For the text-containing cell, return its midpoint in [X, Y] coordinate format. 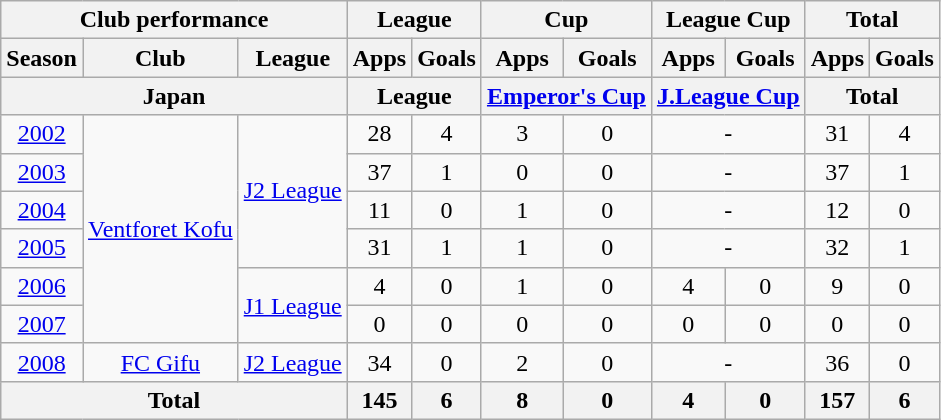
FC Gifu [160, 362]
League Cup [728, 20]
Ventforet Kofu [160, 229]
3 [522, 134]
J1 League [292, 305]
Cup [566, 20]
12 [837, 210]
2 [522, 362]
157 [837, 400]
9 [837, 286]
Japan [174, 96]
145 [379, 400]
36 [837, 362]
34 [379, 362]
Season [42, 58]
11 [379, 210]
2008 [42, 362]
2007 [42, 324]
2006 [42, 286]
Club [160, 58]
28 [379, 134]
J.League Cup [728, 96]
2004 [42, 210]
32 [837, 248]
2005 [42, 248]
Emperor's Cup [566, 96]
8 [522, 400]
2003 [42, 172]
2002 [42, 134]
Club performance [174, 20]
